Scan for the cell matching the given text and deliver its (X, Y) coordinate at center. 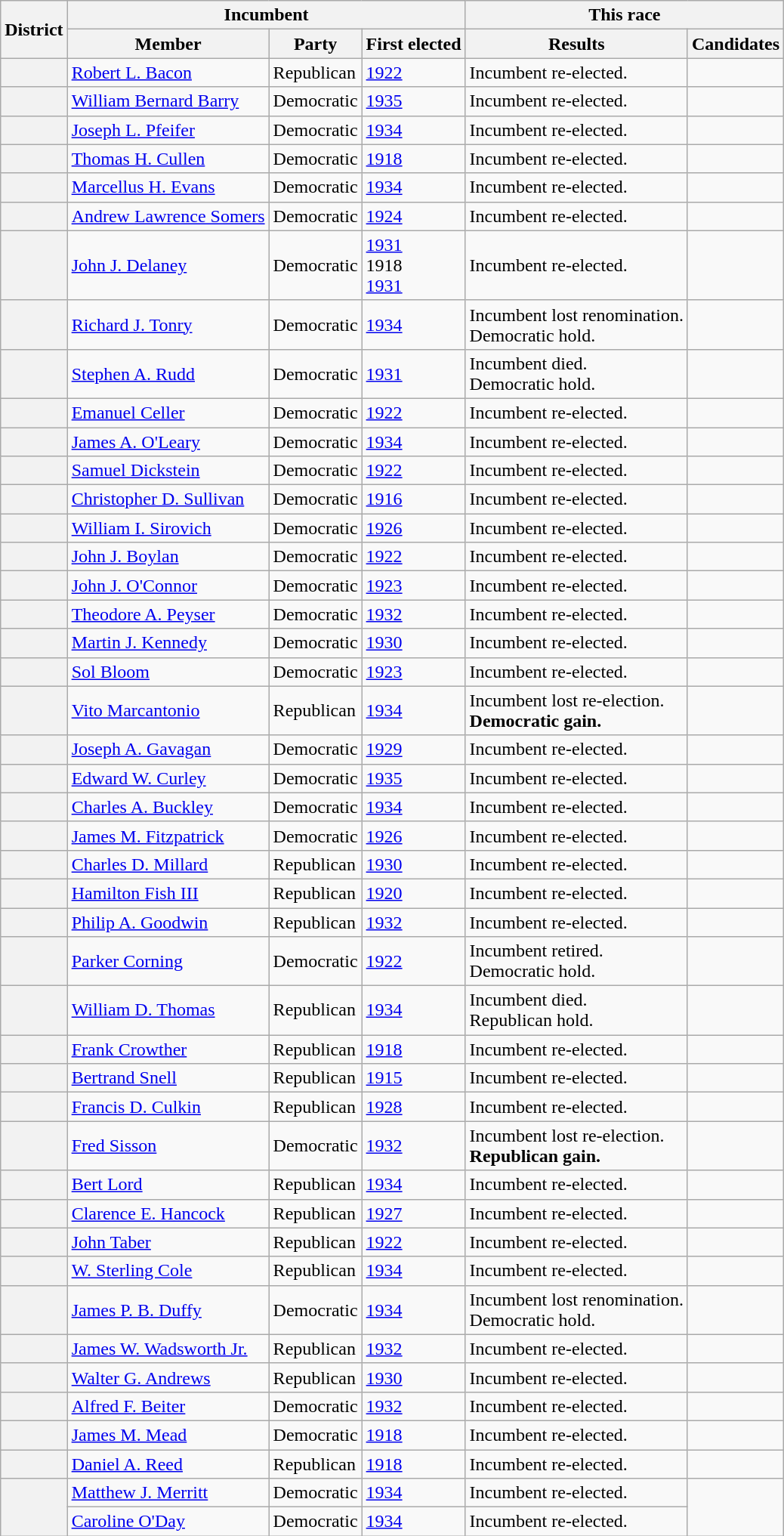
John J. Boylan (168, 557)
Incumbent lost re-election.Republican gain. (576, 1145)
Results (576, 44)
Alfred F. Beiter (168, 1406)
Candidates (736, 44)
Charles D. Millard (168, 864)
Incumbent lost re-election.Democratic gain. (576, 710)
Samuel Dickstein (168, 471)
Caroline O'Day (168, 1522)
Martin J. Kennedy (168, 643)
Incumbent (266, 15)
Andrew Lawrence Somers (168, 216)
W. Sterling Cole (168, 1271)
Emanuel Celler (168, 413)
Christopher D. Sullivan (168, 499)
William Bernard Barry (168, 101)
Bertrand Snell (168, 1078)
Member (168, 44)
1928 (414, 1107)
Robert L. Bacon (168, 73)
Incumbent died.Democratic hold. (576, 373)
James W. Wadsworth Jr. (168, 1349)
Edward W. Curley (168, 778)
Theodore A. Peyser (168, 614)
Charles A. Buckley (168, 807)
John Taber (168, 1242)
Joseph L. Pfeifer (168, 130)
Clarence E. Hancock (168, 1213)
James A. O'Leary (168, 442)
Joseph A. Gavagan (168, 749)
Parker Corning (168, 961)
Francis D. Culkin (168, 1107)
James M. Mead (168, 1435)
1931 (414, 373)
William D. Thomas (168, 1011)
1927 (414, 1213)
Thomas H. Cullen (168, 159)
Hamilton Fish III (168, 893)
John J. O'Connor (168, 586)
Sol Bloom (168, 672)
Bert Lord (168, 1185)
1931 1918 1931 (414, 265)
Frank Crowther (168, 1049)
Incumbent retired.Democratic hold. (576, 961)
First elected (414, 44)
Matthew J. Merritt (168, 1493)
Daniel A. Reed (168, 1463)
Philip A. Goodwin (168, 923)
1924 (414, 216)
James M. Fitzpatrick (168, 836)
1929 (414, 749)
Stephen A. Rudd (168, 373)
John J. Delaney (168, 265)
This race (624, 15)
Party (316, 44)
James P. B. Duffy (168, 1310)
1920 (414, 893)
Incumbent died.Republican hold. (576, 1011)
1915 (414, 1078)
Vito Marcantonio (168, 710)
1916 (414, 499)
District (34, 29)
William I. Sirovich (168, 528)
Marcellus H. Evans (168, 187)
Richard J. Tonry (168, 325)
Fred Sisson (168, 1145)
Walter G. Andrews (168, 1377)
